Provide the (x, y) coordinate of the cell's center where the given text is located.  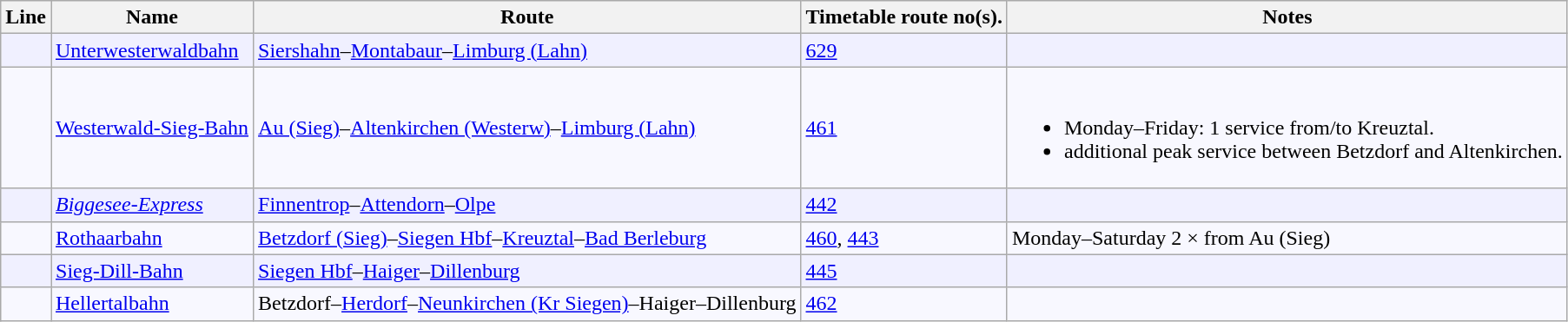
Betzdorf–Herdorf–Neunkirchen (Kr Siegen)–Haiger–Dillenburg (527, 304)
Siegen Hbf–Haiger–Dillenburg (527, 271)
Sieg-Dill-Bahn (151, 271)
460, 443 (903, 238)
Timetable route no(s). (903, 17)
Notes (1287, 17)
Hellertalbahn (151, 304)
461 (903, 128)
Au (Sieg)–Altenkirchen (Westerw)–Limburg (Lahn) (527, 128)
Line (26, 17)
442 (903, 205)
Biggesee-Express (151, 205)
629 (903, 50)
Siershahn–Montabaur–Limburg (Lahn) (527, 50)
Rothaarbahn (151, 238)
Unterwesterwaldbahn (151, 50)
Monday–Friday: 1 service from/to Kreuztal.additional peak service between Betzdorf and Altenkirchen. (1287, 128)
Betzdorf (Sieg)–Siegen Hbf–Kreuztal–Bad Berleburg (527, 238)
Finnentrop–Attendorn–Olpe (527, 205)
Westerwald-Sieg-Bahn (151, 128)
Name (151, 17)
445 (903, 271)
Route (527, 17)
Monday–Saturday 2 × from Au (Sieg) (1287, 238)
462 (903, 304)
